Extract the (X, Y) coordinate from the center of the cell holding the provided text.  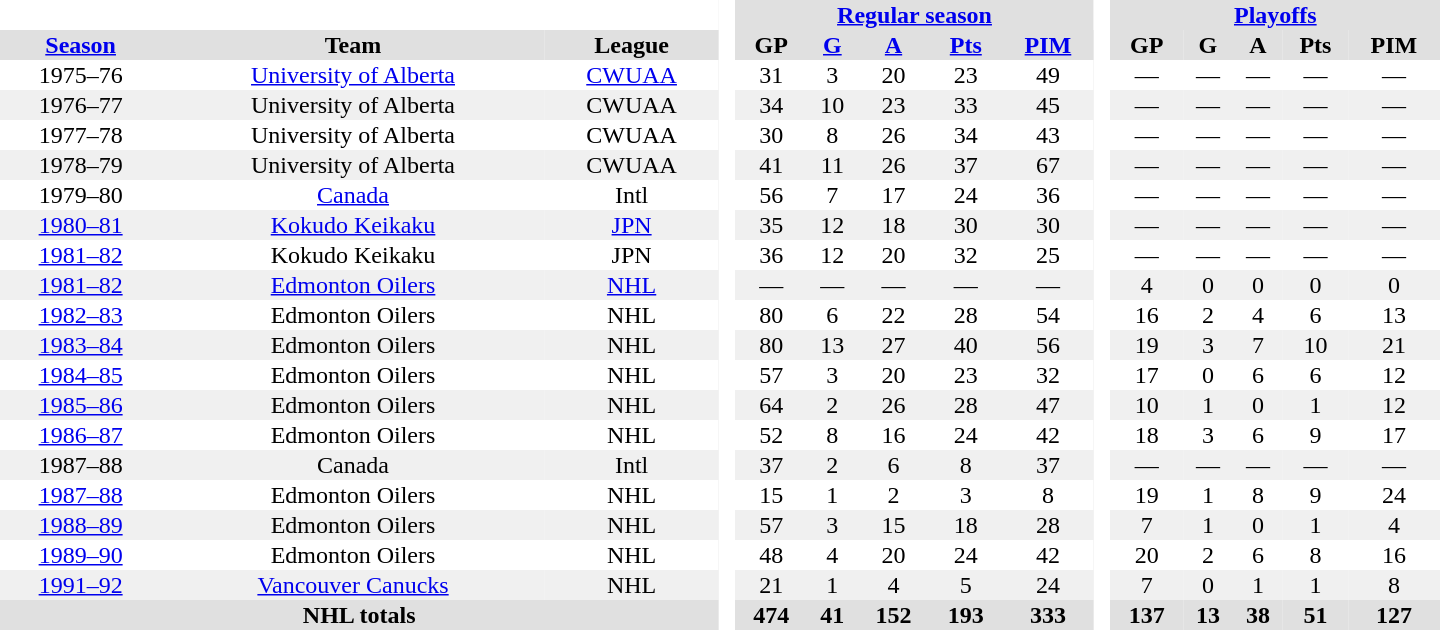
35 (771, 225)
137 (1147, 615)
1977–78 (80, 135)
33 (966, 105)
127 (1394, 615)
1980–81 (80, 225)
40 (966, 345)
333 (1048, 615)
51 (1316, 615)
1985–86 (80, 405)
64 (771, 405)
43 (1048, 135)
5 (966, 585)
54 (1048, 315)
1978–79 (80, 165)
25 (1048, 255)
NHL totals (359, 615)
1989–90 (80, 555)
League (632, 45)
474 (771, 615)
67 (1048, 165)
1979–80 (80, 195)
49 (1048, 75)
Season (80, 45)
48 (771, 555)
1976–77 (80, 105)
Team (353, 45)
1991–92 (80, 585)
52 (771, 435)
1984–85 (80, 375)
1983–84 (80, 345)
1975–76 (80, 75)
47 (1048, 405)
Vancouver Canucks (353, 585)
38 (1258, 615)
22 (893, 315)
11 (832, 165)
193 (966, 615)
Regular season (914, 15)
27 (893, 345)
45 (1048, 105)
31 (771, 75)
1988–89 (80, 525)
Playoffs (1276, 15)
1982–83 (80, 315)
1986–87 (80, 435)
152 (893, 615)
